For the text-containing cell, return its midpoint in [X, Y] coordinate format. 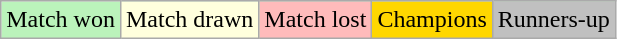
Match lost [316, 20]
Champions [432, 20]
Match drawn [189, 20]
Runners-up [554, 20]
Match won [61, 20]
